From the cell containing the given text, extract its center point as (x, y) coordinate. 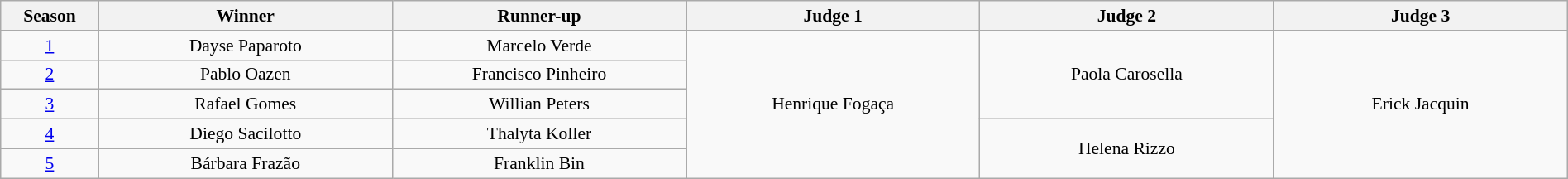
Erick Jacquin (1421, 104)
Winner (245, 16)
Runner-up (539, 16)
Francisco Pinheiro (539, 75)
Helena Rizzo (1126, 149)
1 (50, 46)
Bárbara Frazão (245, 163)
Marcelo Verde (539, 46)
Rafael Gomes (245, 104)
Season (50, 16)
Diego Sacilotto (245, 134)
Dayse Paparoto (245, 46)
4 (50, 134)
Henrique Fogaça (834, 104)
Pablo Oazen (245, 75)
Judge 3 (1421, 16)
3 (50, 104)
Judge 2 (1126, 16)
Judge 1 (834, 16)
Willian Peters (539, 104)
Paola Carosella (1126, 75)
2 (50, 75)
5 (50, 163)
Franklin Bin (539, 163)
Thalyta Koller (539, 134)
